Find where the given text appears and provide that cell's center as [x, y] coordinate. 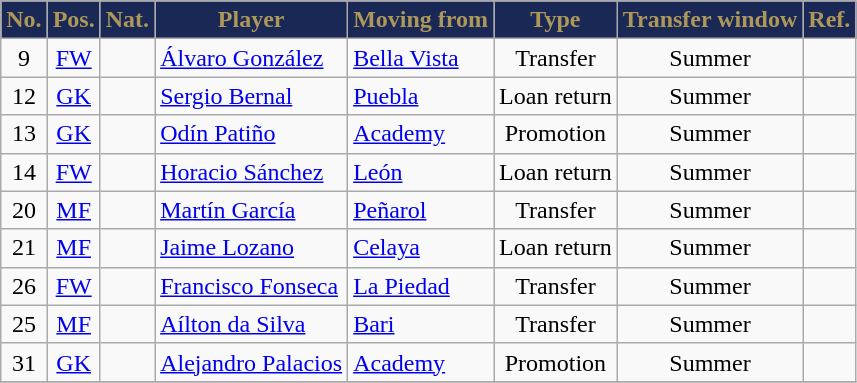
Moving from [421, 20]
Sergio Bernal [252, 96]
La Piedad [421, 286]
Type [556, 20]
Peñarol [421, 210]
Player [252, 20]
León [421, 172]
14 [24, 172]
13 [24, 134]
9 [24, 58]
12 [24, 96]
Transfer window [710, 20]
Celaya [421, 248]
25 [24, 324]
20 [24, 210]
21 [24, 248]
Jaime Lozano [252, 248]
Bari [421, 324]
Aílton da Silva [252, 324]
Nat. [127, 20]
31 [24, 362]
Francisco Fonseca [252, 286]
No. [24, 20]
Alejandro Palacios [252, 362]
Bella Vista [421, 58]
Pos. [74, 20]
Odín Patiño [252, 134]
Puebla [421, 96]
Álvaro González [252, 58]
Martín García [252, 210]
26 [24, 286]
Ref. [830, 20]
Horacio Sánchez [252, 172]
